For the text-containing cell, return its midpoint in (x, y) coordinate format. 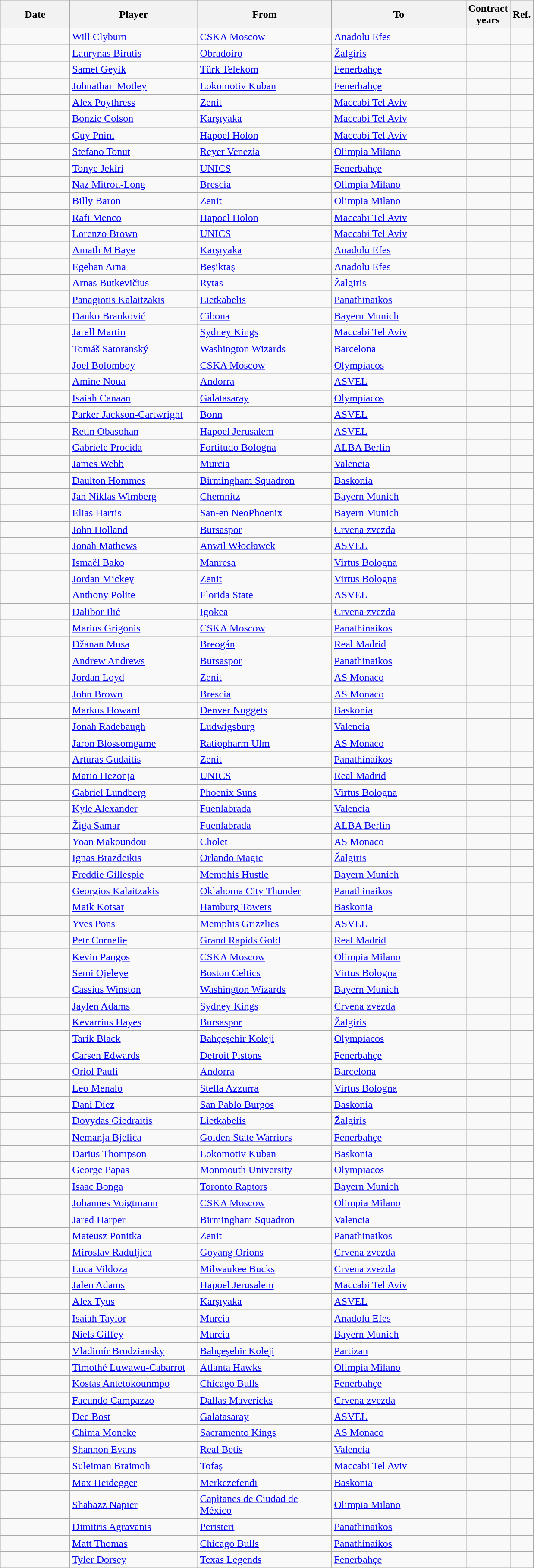
Hamburg Towers (265, 907)
Semi Ojeleye (134, 973)
Detroit Pistons (265, 1055)
Guy Pnini (134, 135)
Arnas Butkevičius (134, 283)
John Holland (134, 530)
Jalen Adams (134, 1285)
Stella Azzurra (265, 1088)
Kyle Alexander (134, 809)
Real Betis (265, 1449)
Yves Pons (134, 924)
Max Heidegger (134, 1482)
Suleiman Braimoh (134, 1466)
Ismaël Bako (134, 562)
Merkezefendi (265, 1482)
Shabazz Napier (134, 1505)
Vladimír Brodziansky (134, 1351)
Gabriel Lundberg (134, 792)
Kevarrius Hayes (134, 1022)
Danko Branković (134, 316)
Chemnitz (265, 497)
Peristeri (265, 1527)
Mario Hezonja (134, 776)
To (399, 15)
Chima Moneke (134, 1433)
Toronto Raptors (265, 1186)
Breogán (265, 644)
Dallas Mavericks (265, 1400)
Nemanja Bjelica (134, 1137)
Mateusz Ponitka (134, 1236)
Milwaukee Bucks (265, 1268)
James Webb (134, 464)
Artūras Gudaitis (134, 760)
Jarell Martin (134, 332)
Partizan (399, 1351)
Manresa (265, 562)
Jordan Loyd (134, 677)
Golden State Warriors (265, 1137)
Atlanta Hawks (265, 1367)
Amath M'Baye (134, 250)
Niels Giffey (134, 1335)
Tofaş (265, 1466)
Texas Legends (265, 1560)
Tomáš Satoranský (134, 349)
Contractyears (488, 15)
Facundo Campazzo (134, 1400)
Will Clyburn (134, 37)
Jonah Radebaugh (134, 726)
Oriol Paulí (134, 1072)
Türk Telekom (265, 69)
Yoan Makoundou (134, 842)
Andrew Andrews (134, 661)
Rafi Menco (134, 217)
Maik Kotsar (134, 907)
Date (35, 15)
Matt Thomas (134, 1543)
Cassius Winston (134, 989)
Miroslav Raduljica (134, 1252)
Orlando Magic (265, 858)
Anthony Polite (134, 595)
Reyer Venezia (265, 151)
Samet Geyik (134, 69)
Phoenix Suns (265, 792)
Anwil Włocławek (265, 546)
Monmouth University (265, 1170)
Memphis Grizzlies (265, 924)
Marius Grigonis (134, 628)
Bonzie Colson (134, 119)
Žiga Samar (134, 825)
Gabriele Procida (134, 447)
Ignas Brazdeikis (134, 858)
Parker Jackson-Cartwright (134, 414)
Jonah Mathews (134, 546)
Oklahoma City Thunder (265, 891)
Retin Obasohan (134, 431)
Florida State (265, 595)
Bonn (265, 414)
Joel Bolomboy (134, 365)
Panagiotis Kalaitzakis (134, 300)
Tarik Black (134, 1039)
Freddie Gillespie (134, 874)
Cibona (265, 316)
Laurynas Birutis (134, 53)
Igokea (265, 612)
Goyang Orions (265, 1252)
Petr Cornelie (134, 940)
Isaiah Canaan (134, 398)
Kevin Pangos (134, 956)
Lorenzo Brown (134, 234)
Ratiopharm Ulm (265, 743)
Jared Harper (134, 1219)
Jan Niklas Wimberg (134, 497)
Stefano Tonut (134, 151)
Jaylen Adams (134, 1006)
Naz Mitrou-Long (134, 184)
Dimitris Agravanis (134, 1527)
Carsen Edwards (134, 1055)
Jordan Mickey (134, 579)
Ref. (522, 15)
Alex Tyus (134, 1302)
Dalibor Ilić (134, 612)
Luca Vildoza (134, 1268)
Johnathan Motley (134, 86)
Shannon Evans (134, 1449)
Cholet (265, 842)
Darius Thompson (134, 1154)
Alex Poythress (134, 102)
Isaac Bonga (134, 1186)
Isaiah Taylor (134, 1318)
Jaron Blossomgame (134, 743)
San-en NeoPhoenix (265, 513)
Denver Nuggets (265, 710)
Fortitudo Bologna (265, 447)
Johannes Voigtmann (134, 1203)
Obradoiro (265, 53)
Tyler Dorsey (134, 1560)
Džanan Musa (134, 644)
Boston Celtics (265, 973)
Leo Menalo (134, 1088)
Kostas Antetokounmpo (134, 1384)
Daulton Hommes (134, 480)
Memphis Hustle (265, 874)
Sacramento Kings (265, 1433)
Rytas (265, 283)
Markus Howard (134, 710)
George Papas (134, 1170)
Timothé Luwawu-Cabarrot (134, 1367)
Ludwigsburg (265, 726)
Georgios Kalaitzakis (134, 891)
Dovydas Giedraitis (134, 1121)
Elias Harris (134, 513)
Amine Noua (134, 382)
From (265, 15)
Tonye Jekiri (134, 168)
Capitanes de Ciudad de México (265, 1505)
John Brown (134, 694)
Dee Bost (134, 1417)
Egehan Arna (134, 267)
Grand Rapids Gold (265, 940)
Player (134, 15)
Dani Díez (134, 1104)
Beşiktaş (265, 267)
San Pablo Burgos (265, 1104)
Billy Baron (134, 201)
